Determine the (X, Y) coordinate at the center of the cell enclosing the given text.  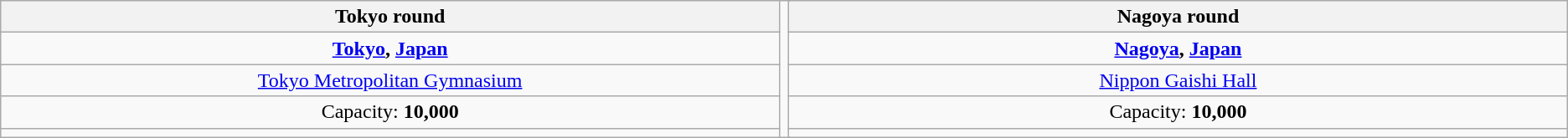
Nagoya round (1179, 17)
Nippon Gaishi Hall (1179, 80)
Tokyo, Japan (390, 49)
Tokyo round (390, 17)
Nagoya, Japan (1179, 49)
Tokyo Metropolitan Gymnasium (390, 80)
